Return the [x, y] coordinate for the center point of the cell that contains the specified text.  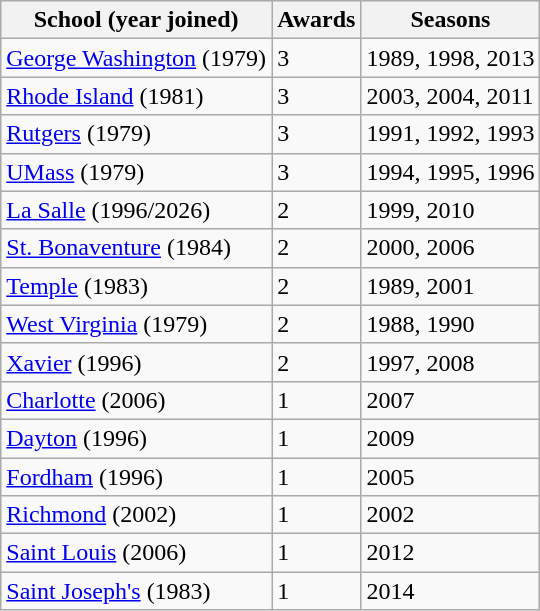
Fordham (1996) [136, 477]
St. Bonaventure (1984) [136, 248]
2000, 2006 [450, 248]
2003, 2004, 2011 [450, 96]
UMass (1979) [136, 172]
2014 [450, 591]
2009 [450, 438]
2012 [450, 553]
1991, 1992, 1993 [450, 134]
Temple (1983) [136, 286]
Awards [316, 20]
Seasons [450, 20]
2002 [450, 515]
Saint Louis (2006) [136, 553]
Rutgers (1979) [136, 134]
School (year joined) [136, 20]
Richmond (2002) [136, 515]
2005 [450, 477]
1988, 1990 [450, 324]
1999, 2010 [450, 210]
West Virginia (1979) [136, 324]
1989, 2001 [450, 286]
La Salle (1996/2026) [136, 210]
Xavier (1996) [136, 362]
George Washington (1979) [136, 58]
Dayton (1996) [136, 438]
1997, 2008 [450, 362]
1994, 1995, 1996 [450, 172]
Charlotte (2006) [136, 400]
Saint Joseph's (1983) [136, 591]
Rhode Island (1981) [136, 96]
1989, 1998, 2013 [450, 58]
2007 [450, 400]
